Scan for the cell matching the given text and deliver its (X, Y) coordinate at center. 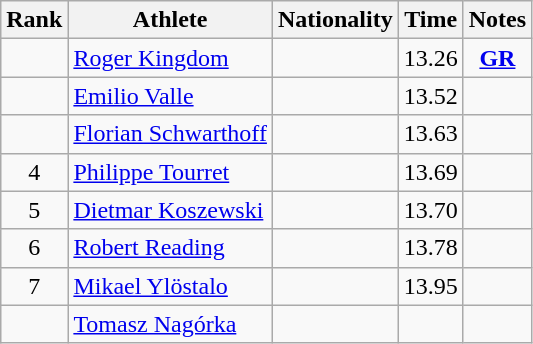
Roger Kingdom (170, 58)
13.78 (430, 248)
6 (34, 248)
13.52 (430, 96)
13.69 (430, 172)
GR (497, 58)
Emilio Valle (170, 96)
Nationality (335, 20)
7 (34, 286)
13.70 (430, 210)
13.63 (430, 134)
Rank (34, 20)
5 (34, 210)
Robert Reading (170, 248)
Mikael Ylöstalo (170, 286)
Dietmar Koszewski (170, 210)
Time (430, 20)
4 (34, 172)
13.95 (430, 286)
Tomasz Nagórka (170, 324)
Notes (497, 20)
13.26 (430, 58)
Philippe Tourret (170, 172)
Florian Schwarthoff (170, 134)
Athlete (170, 20)
